Detect which cell encompasses the target text, then output its (X, Y) center coordinate. 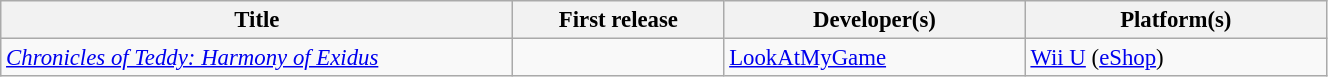
LookAtMyGame (874, 58)
Title (257, 20)
First release (618, 20)
Platform(s) (1176, 20)
Chronicles of Teddy: Harmony of Exidus (257, 58)
Wii U (eShop) (1176, 58)
Developer(s) (874, 20)
